Detect which cell encompasses the target text, then output its [x, y] center coordinate. 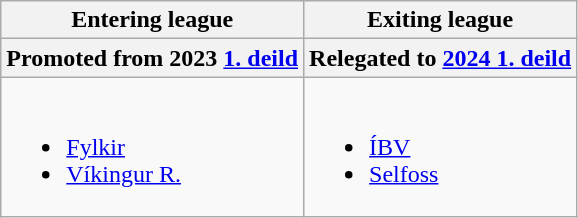
Entering league [152, 20]
ÍBVSelfoss [440, 147]
Promoted from 2023 1. deild [152, 58]
Exiting league [440, 20]
FylkirVíkingur R. [152, 147]
Relegated to 2024 1. deild [440, 58]
